Extract the [x, y] coordinate from the center of the cell holding the provided text.  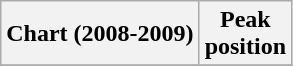
Chart (2008-2009) [100, 34]
Peakposition [245, 34]
